Locate the cell with the specified text and output its [X, Y] center coordinate. 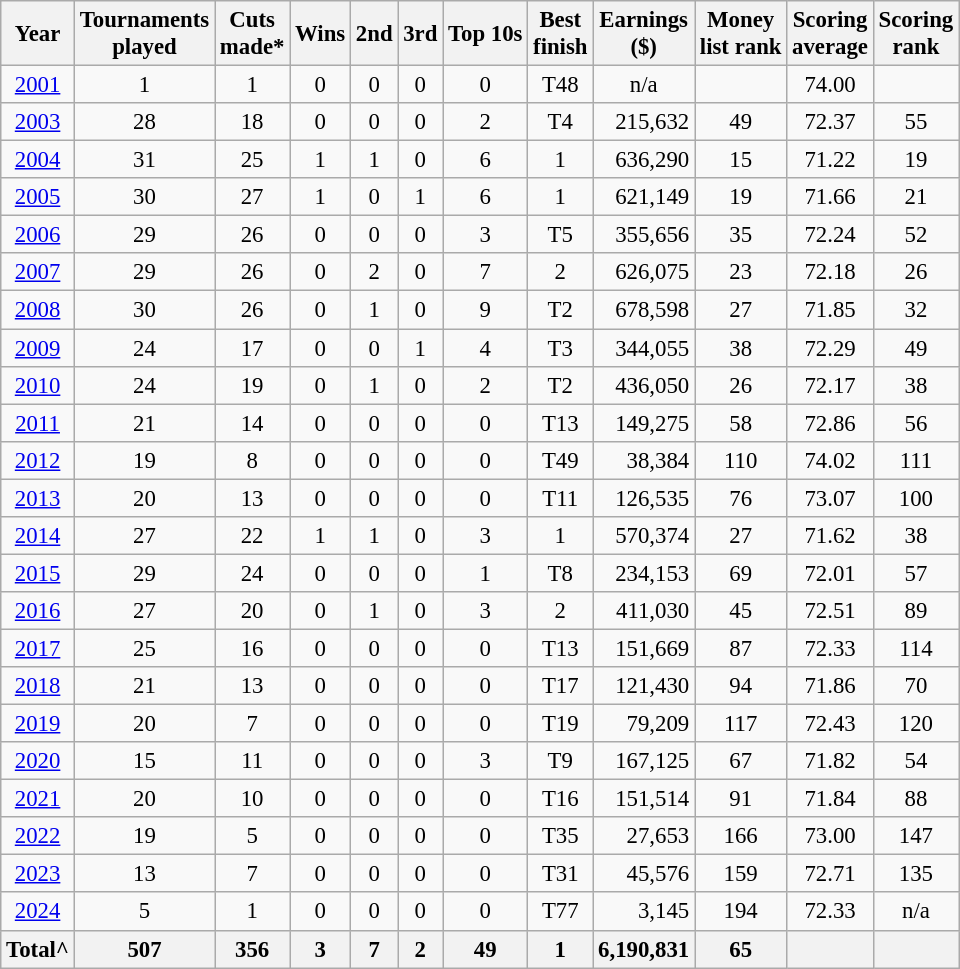
114 [916, 648]
2006 [38, 235]
T9 [560, 761]
2016 [38, 611]
T77 [560, 912]
T16 [560, 799]
72.51 [830, 611]
17 [252, 348]
71.86 [830, 686]
71.22 [830, 160]
Moneylist rank [741, 34]
2019 [38, 724]
355,656 [644, 235]
4 [486, 348]
T35 [560, 836]
2011 [38, 423]
T8 [560, 573]
T48 [560, 85]
2022 [38, 836]
T31 [560, 874]
69 [741, 573]
76 [741, 498]
Total^ [38, 949]
2020 [38, 761]
71.82 [830, 761]
149,275 [644, 423]
621,149 [644, 197]
18 [252, 122]
87 [741, 648]
2013 [38, 498]
72.37 [830, 122]
72.01 [830, 573]
2009 [38, 348]
65 [741, 949]
14 [252, 423]
T11 [560, 498]
10 [252, 799]
678,598 [644, 310]
T4 [560, 122]
72.17 [830, 385]
6,190,831 [644, 949]
167,125 [644, 761]
94 [741, 686]
Bestfinish [560, 34]
147 [916, 836]
2003 [38, 122]
117 [741, 724]
2007 [38, 273]
73.07 [830, 498]
2024 [38, 912]
71.85 [830, 310]
121,430 [644, 686]
91 [741, 799]
T19 [560, 724]
11 [252, 761]
126,535 [644, 498]
110 [741, 460]
72.71 [830, 874]
T5 [560, 235]
2001 [38, 85]
8 [252, 460]
45 [741, 611]
28 [144, 122]
411,030 [644, 611]
2023 [38, 874]
2018 [38, 686]
72.24 [830, 235]
636,290 [644, 160]
38,384 [644, 460]
31 [144, 160]
72.43 [830, 724]
2nd [374, 34]
2014 [38, 536]
89 [916, 611]
58 [741, 423]
55 [916, 122]
T17 [560, 686]
9 [486, 310]
72.86 [830, 423]
2021 [38, 799]
52 [916, 235]
72.18 [830, 273]
74.02 [830, 460]
54 [916, 761]
22 [252, 536]
159 [741, 874]
16 [252, 648]
Wins [320, 34]
T3 [560, 348]
72.29 [830, 348]
T49 [560, 460]
67 [741, 761]
71.84 [830, 799]
79,209 [644, 724]
Tournamentsplayed [144, 34]
151,514 [644, 799]
2010 [38, 385]
57 [916, 573]
2004 [38, 160]
23 [741, 273]
Year [38, 34]
56 [916, 423]
88 [916, 799]
215,632 [644, 122]
45,576 [644, 874]
32 [916, 310]
2012 [38, 460]
71.66 [830, 197]
Cuts made* [252, 34]
135 [916, 874]
344,055 [644, 348]
Top 10s [486, 34]
166 [741, 836]
120 [916, 724]
2017 [38, 648]
3,145 [644, 912]
Scoringaverage [830, 34]
2005 [38, 197]
70 [916, 686]
234,153 [644, 573]
3rd [420, 34]
35 [741, 235]
194 [741, 912]
Scoringrank [916, 34]
507 [144, 949]
27,653 [644, 836]
356 [252, 949]
626,075 [644, 273]
73.00 [830, 836]
2008 [38, 310]
151,669 [644, 648]
Earnings ($) [644, 34]
74.00 [830, 85]
2015 [38, 573]
71.62 [830, 536]
100 [916, 498]
111 [916, 460]
570,374 [644, 536]
436,050 [644, 385]
